Output the [x, y] coordinate of the center of the cell containing the given text.  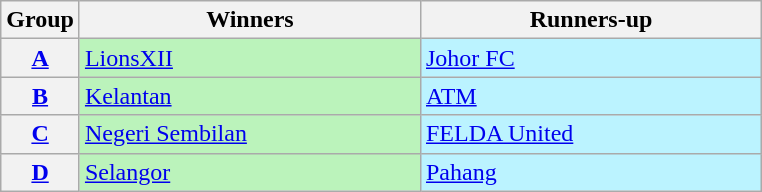
Negeri Sembilan [250, 134]
Johor FC [590, 58]
D [40, 172]
Selangor [250, 172]
FELDA United [590, 134]
Group [40, 20]
B [40, 96]
Runners-up [590, 20]
Winners [250, 20]
C [40, 134]
Pahang [590, 172]
ATM [590, 96]
LionsXII [250, 58]
Kelantan [250, 96]
A [40, 58]
